Identify which cell holds the provided text, then report its [x, y] central coordinate. 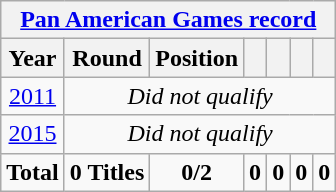
Total [33, 172]
2011 [33, 96]
Position [197, 58]
Pan American Games record [168, 20]
Year [33, 58]
Round [107, 58]
0 Titles [107, 172]
2015 [33, 134]
0/2 [197, 172]
